Determine the (x, y) coordinate at the center of the cell enclosing the given text.  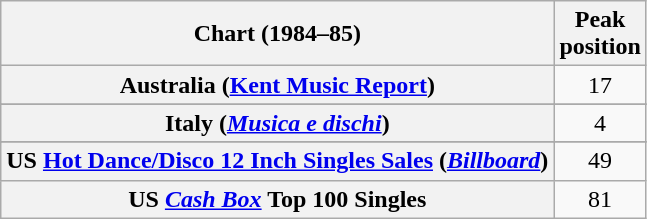
US Hot Dance/Disco 12 Inch Singles Sales (Billboard) (278, 161)
4 (600, 123)
Australia (Kent Music Report) (278, 85)
Italy (Musica e dischi) (278, 123)
49 (600, 161)
Peakposition (600, 34)
81 (600, 199)
Chart (1984–85) (278, 34)
17 (600, 85)
US Cash Box Top 100 Singles (278, 199)
